Identify which cell holds the provided text, then report its [X, Y] central coordinate. 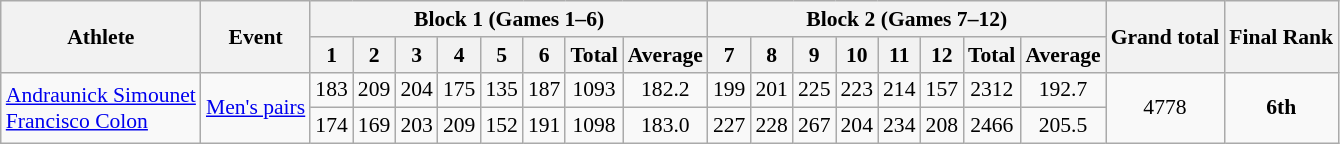
3 [416, 55]
1 [332, 55]
267 [814, 126]
Men's pairs [256, 108]
7 [730, 55]
169 [374, 126]
Athlete [101, 36]
223 [858, 90]
208 [942, 126]
157 [942, 90]
11 [900, 55]
192.7 [1062, 90]
Andraunick Simounet Francisco Colon [101, 108]
4 [460, 55]
8 [772, 55]
Final Rank [1281, 36]
201 [772, 90]
228 [772, 126]
187 [544, 90]
175 [460, 90]
1098 [594, 126]
225 [814, 90]
182.2 [666, 90]
Grand total [1166, 36]
9 [814, 55]
205.5 [1062, 126]
191 [544, 126]
6th [1281, 108]
10 [858, 55]
1093 [594, 90]
174 [332, 126]
2312 [992, 90]
135 [502, 90]
12 [942, 55]
234 [900, 126]
183 [332, 90]
Block 2 (Games 7–12) [907, 19]
2466 [992, 126]
4778 [1166, 108]
203 [416, 126]
Block 1 (Games 1–6) [509, 19]
5 [502, 55]
Event [256, 36]
6 [544, 55]
2 [374, 55]
152 [502, 126]
214 [900, 90]
183.0 [666, 126]
199 [730, 90]
227 [730, 126]
